Output the [X, Y] coordinate of the center of the cell containing the given text.  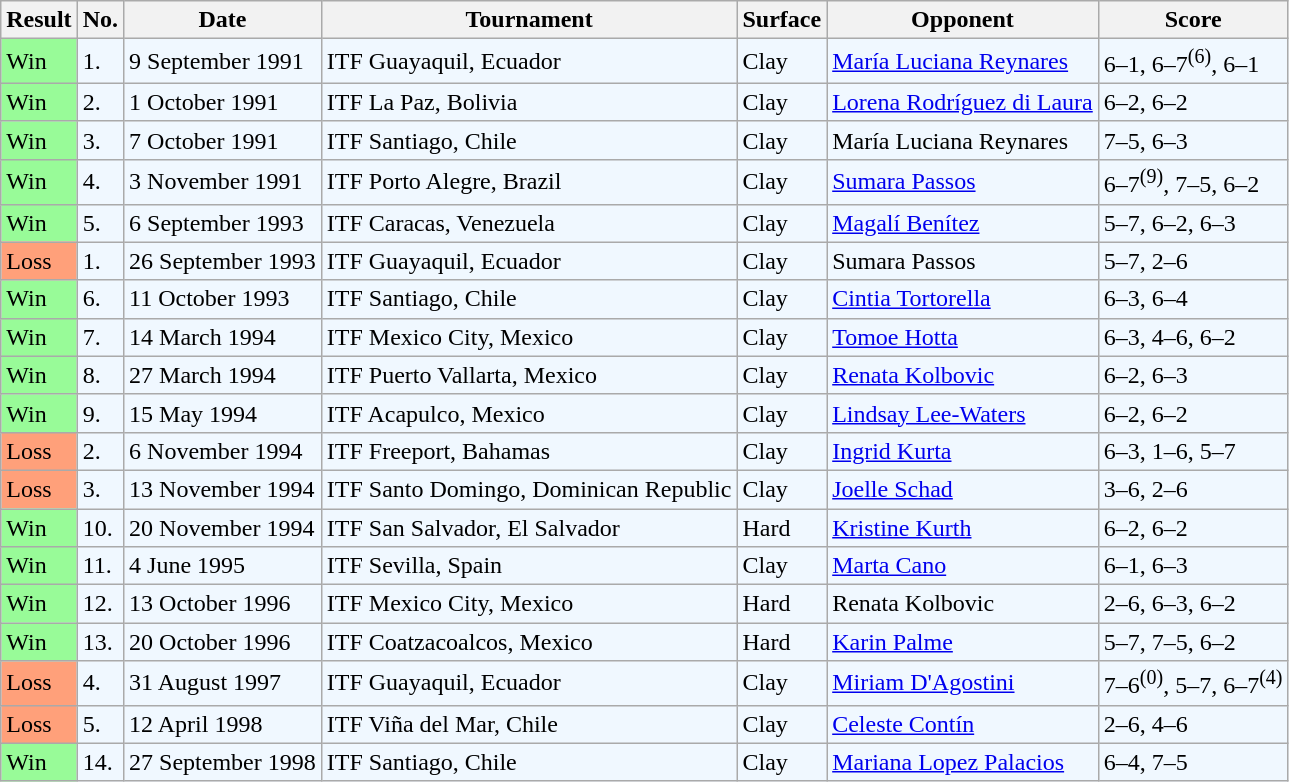
Marta Cano [963, 566]
7–5, 6–3 [1193, 140]
No. [100, 20]
6 September 1993 [223, 223]
ITF Sevilla, Spain [529, 566]
13. [100, 642]
Magalí Benítez [963, 223]
Lindsay Lee-Waters [963, 413]
6–1, 6–7(6), 6–1 [1193, 62]
15 May 1994 [223, 413]
ITF Santo Domingo, Dominican Republic [529, 489]
ITF San Salvador, El Salvador [529, 528]
2–6, 6–3, 6–2 [1193, 604]
Result [39, 20]
20 November 1994 [223, 528]
9 September 1991 [223, 62]
27 March 1994 [223, 375]
7 October 1991 [223, 140]
5–7, 6–2, 6–3 [1193, 223]
ITF Coatzacoalcos, Mexico [529, 642]
Karin Palme [963, 642]
20 October 1996 [223, 642]
6. [100, 299]
ITF Acapulco, Mexico [529, 413]
8. [100, 375]
6 November 1994 [223, 451]
26 September 1993 [223, 261]
ITF Porto Alegre, Brazil [529, 182]
14 March 1994 [223, 337]
ITF Viña del Mar, Chile [529, 724]
14. [100, 762]
11 October 1993 [223, 299]
Kristine Kurth [963, 528]
Date [223, 20]
6–1, 6–3 [1193, 566]
12 April 1998 [223, 724]
6–3, 1–6, 5–7 [1193, 451]
Joelle Schad [963, 489]
13 November 1994 [223, 489]
2–6, 4–6 [1193, 724]
6–2, 6–3 [1193, 375]
27 September 1998 [223, 762]
12. [100, 604]
ITF Freeport, Bahamas [529, 451]
11. [100, 566]
Surface [782, 20]
Mariana Lopez Palacios [963, 762]
4 June 1995 [223, 566]
6–7(9), 7–5, 6–2 [1193, 182]
Ingrid Kurta [963, 451]
ITF La Paz, Bolivia [529, 102]
10. [100, 528]
3–6, 2–6 [1193, 489]
Score [1193, 20]
Miriam D'Agostini [963, 684]
6–3, 4–6, 6–2 [1193, 337]
ITF Puerto Vallarta, Mexico [529, 375]
31 August 1997 [223, 684]
6–3, 6–4 [1193, 299]
6–4, 7–5 [1193, 762]
7–6(0), 5–7, 6–7(4) [1193, 684]
1 October 1991 [223, 102]
ITF Caracas, Venezuela [529, 223]
5–7, 7–5, 6–2 [1193, 642]
7. [100, 337]
5–7, 2–6 [1193, 261]
Cintia Tortorella [963, 299]
Lorena Rodríguez di Laura [963, 102]
13 October 1996 [223, 604]
Opponent [963, 20]
Tomoe Hotta [963, 337]
9. [100, 413]
3 November 1991 [223, 182]
Tournament [529, 20]
Celeste Contín [963, 724]
